Extract the (X, Y) coordinate from the center of the cell holding the provided text.  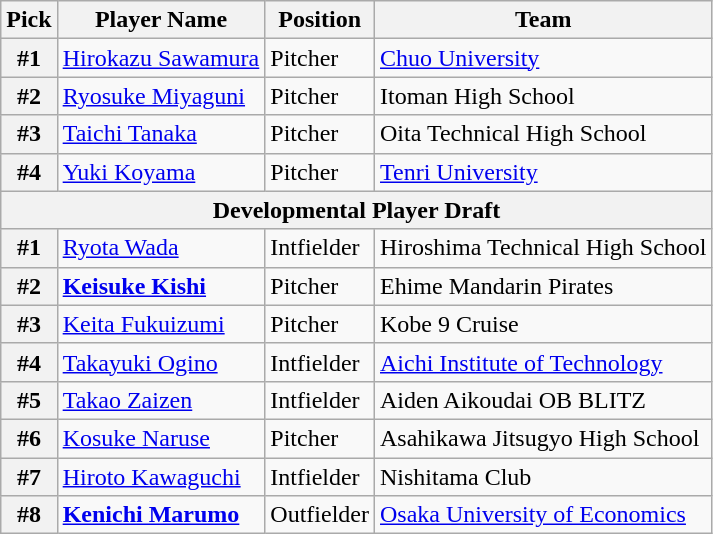
Ryota Wada (161, 248)
Position (320, 20)
Takao Zaizen (161, 400)
Tenri University (543, 172)
Taichi Tanaka (161, 134)
Keisuke Kishi (161, 286)
#8 (29, 515)
Player Name (161, 20)
Hiroshima Technical High School (543, 248)
Takayuki Ogino (161, 362)
Kobe 9 Cruise (543, 324)
Pick (29, 20)
Itoman High School (543, 96)
Team (543, 20)
#7 (29, 477)
Ehime Mandarin Pirates (543, 286)
Osaka University of Economics (543, 515)
Nishitama Club (543, 477)
#6 (29, 438)
Aiden Aikoudai OB BLITZ (543, 400)
Hirokazu Sawamura (161, 58)
Kosuke Naruse (161, 438)
Developmental Player Draft (356, 210)
Yuki Koyama (161, 172)
Outfielder (320, 515)
Keita Fukuizumi (161, 324)
#5 (29, 400)
Oita Technical High School (543, 134)
Chuo University (543, 58)
Hiroto Kawaguchi (161, 477)
Ryosuke Miyaguni (161, 96)
Kenichi Marumo (161, 515)
Asahikawa Jitsugyo High School (543, 438)
Aichi Institute of Technology (543, 362)
